From the cell containing the given text, extract its center point as (X, Y) coordinate. 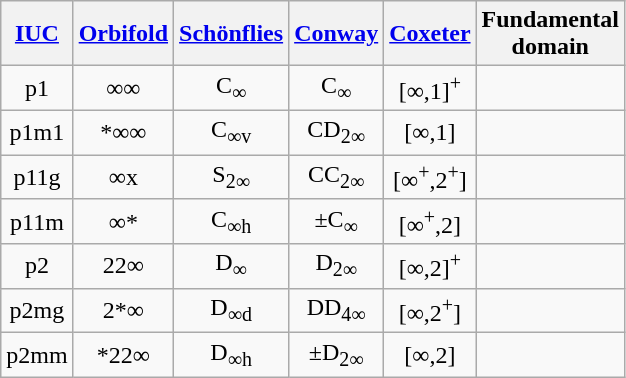
D∞h (232, 355)
Conway (336, 34)
p11g (37, 178)
Orbifold (123, 34)
IUC (37, 34)
DD4∞ (336, 310)
D2∞ (336, 266)
[∞,2+] (430, 310)
±D2∞ (336, 355)
22∞ (123, 266)
p1 (37, 88)
±C∞ (336, 222)
∞∞ (123, 88)
D∞d (232, 310)
Coxeter (430, 34)
[∞,2]+ (430, 266)
*∞∞ (123, 132)
Schönflies (232, 34)
∞x (123, 178)
[∞+,2] (430, 222)
p2mg (37, 310)
p11m (37, 222)
p2 (37, 266)
CC2∞ (336, 178)
C∞v (232, 132)
p1m1 (37, 132)
Fundamentaldomain (550, 34)
[∞+,2+] (430, 178)
[∞,1]+ (430, 88)
p2mm (37, 355)
2*∞ (123, 310)
*22∞ (123, 355)
CD2∞ (336, 132)
C∞h (232, 222)
D∞ (232, 266)
S2∞ (232, 178)
[∞,2] (430, 355)
∞* (123, 222)
[∞,1] (430, 132)
